Detect which cell encompasses the target text, then output its [x, y] center coordinate. 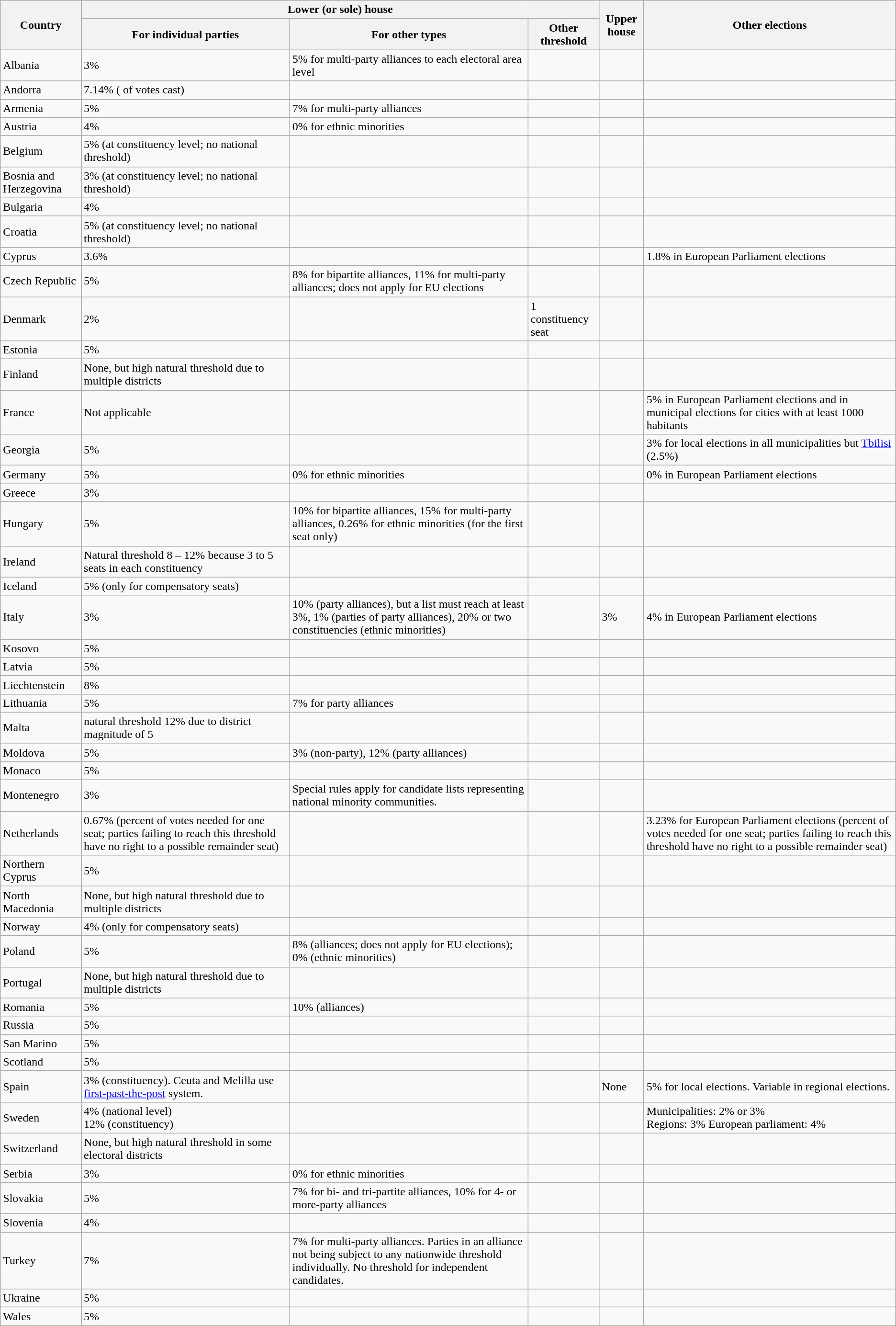
5% for multi-party alliances to each electoral area level [409, 65]
1.8% in European Parliament elections [770, 256]
Liechtenstein [41, 685]
None [621, 1086]
3% (at constituency level; no national threshold) [186, 182]
5% for local elections. Variable in regional elections. [770, 1086]
Sweden [41, 1118]
Moldova [41, 752]
Netherlands [41, 833]
Romania [41, 1007]
Finland [41, 374]
Georgia [41, 450]
Albania [41, 65]
Other elections [770, 25]
7% for bi- and tri-partite alliances, 10% for 4- or more-party alliances [409, 1198]
Northern Cyprus [41, 871]
8% for bipartite alliances, 11% for multi-party alliances; does not apply for EU elections [409, 281]
Poland [41, 951]
Slovenia [41, 1223]
Hungary [41, 524]
Scotland [41, 1062]
natural threshold 12% due to district magnitude of 5 [186, 728]
5% (only for compensatory seats) [186, 586]
Portugal [41, 983]
3.6% [186, 256]
Serbia [41, 1174]
8% [186, 685]
10% (alliances) [409, 1007]
For individual parties [186, 34]
4% (national level)12% (constituency) [186, 1118]
Lithuania [41, 703]
Turkey [41, 1260]
1 constituency seat [564, 319]
0.67% (percent of votes needed for one seat; parties failing to reach this threshold have no right to a possible remainder seat) [186, 833]
4% in European Parliament elections [770, 617]
North Macedonia [41, 902]
Upper house [621, 25]
Special rules apply for candidate lists representing national minority communities. [409, 796]
Not applicable [186, 412]
Ukraine [41, 1298]
Armenia [41, 108]
Kosovo [41, 648]
8% (alliances; does not apply for EU elections); 0% (ethnic minorities) [409, 951]
San Marino [41, 1043]
7% for party alliances [409, 703]
Natural threshold 8 – 12% because 3 to 5 seats in each constituency [186, 561]
Italy [41, 617]
Greece [41, 493]
0% in European Parliament elections [770, 475]
Denmark [41, 319]
Latvia [41, 667]
Iceland [41, 586]
Austria [41, 126]
Bulgaria [41, 207]
Bosnia and Herzegovina [41, 182]
France [41, 412]
7% for multi-party alliances [409, 108]
Czech Republic [41, 281]
Malta [41, 728]
Wales [41, 1316]
Other threshold [564, 34]
Country [41, 25]
10% for bipartite alliances, 15% for multi-party alliances, 0.26% for ethnic minorities (for the first seat only) [409, 524]
Estonia [41, 350]
Montenegro [41, 796]
Monaco [41, 771]
Switzerland [41, 1148]
2% [186, 319]
10% (party alliances), but a list must reach at least 3%, 1% (parties of party alliances), 20% or two constituencies (ethnic minorities) [409, 617]
Municipalities: 2% or 3%Regions: 3% European parliament: 4% [770, 1118]
Spain [41, 1086]
3% for local elections in all municipalities but Tbilisi (2.5%) [770, 450]
4% (only for compensatory seats) [186, 927]
Russia [41, 1025]
7% [186, 1260]
Ireland [41, 561]
3% (non-party), 12% (party alliances) [409, 752]
5% in European Parliament elections and in municipal elections for cities with at least 1000 habitants [770, 412]
Andorra [41, 90]
Germany [41, 475]
7.14% ( of votes cast) [186, 90]
Norway [41, 927]
None, but high natural threshold in some electoral districts [186, 1148]
Slovakia [41, 1198]
For other types [409, 34]
Lower (or sole) house [340, 10]
3% (constituency). Ceuta and Melilla use first-past-the-post system. [186, 1086]
Croatia [41, 232]
Cyprus [41, 256]
Belgium [41, 151]
